Determine the [X, Y] coordinate at the center of the cell enclosing the given text.  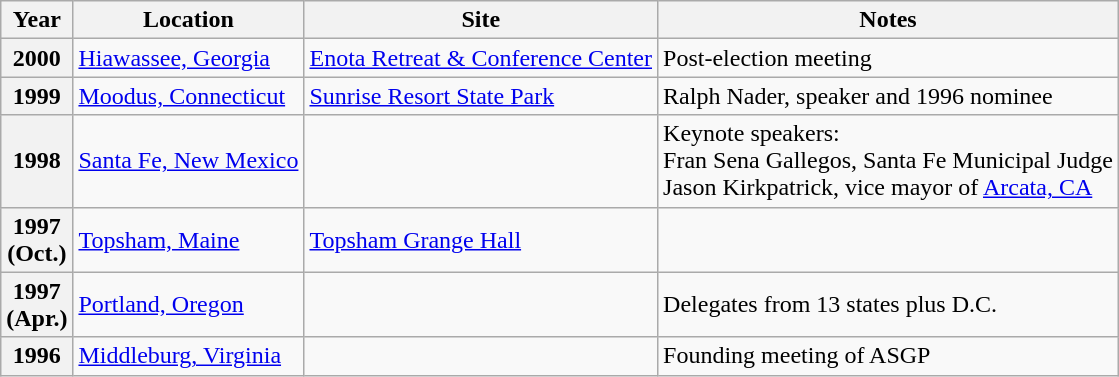
Middleburg, Virginia [188, 356]
Post-election meeting [888, 58]
1996 [37, 356]
1999 [37, 96]
Year [37, 20]
Delegates from 13 states plus D.C. [888, 304]
Founding meeting of ASGP [888, 356]
Santa Fe, New Mexico [188, 161]
Location [188, 20]
1997(Oct.) [37, 240]
Moodus, Connecticut [188, 96]
1997(Apr.) [37, 304]
Topsham, Maine [188, 240]
Ralph Nader, speaker and 1996 nominee [888, 96]
Keynote speakers:Fran Sena Gallegos, Santa Fe Municipal JudgeJason Kirkpatrick, vice mayor of Arcata, CA [888, 161]
Enota Retreat & Conference Center [481, 58]
1998 [37, 161]
Sunrise Resort State Park [481, 96]
Topsham Grange Hall [481, 240]
Portland, Oregon [188, 304]
2000 [37, 58]
Site [481, 20]
Hiawassee, Georgia [188, 58]
Notes [888, 20]
